Determine the [x, y] coordinate at the center of the cell enclosing the given text.  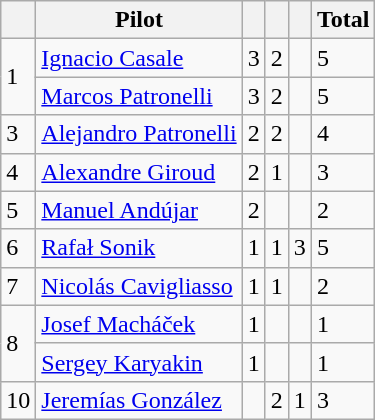
7 [18, 286]
Sergey Karyakin [139, 362]
Pilot [139, 20]
Manuel Andújar [139, 210]
Alejandro Patronelli [139, 134]
Josef Macháček [139, 324]
Total [343, 20]
8 [18, 343]
Rafał Sonik [139, 248]
6 [18, 248]
Jeremías González [139, 400]
Alexandre Giroud [139, 172]
Marcos Patronelli [139, 96]
10 [18, 400]
Ignacio Casale [139, 58]
Nicolás Cavigliasso [139, 286]
